For the text-containing cell, return its midpoint in [X, Y] coordinate format. 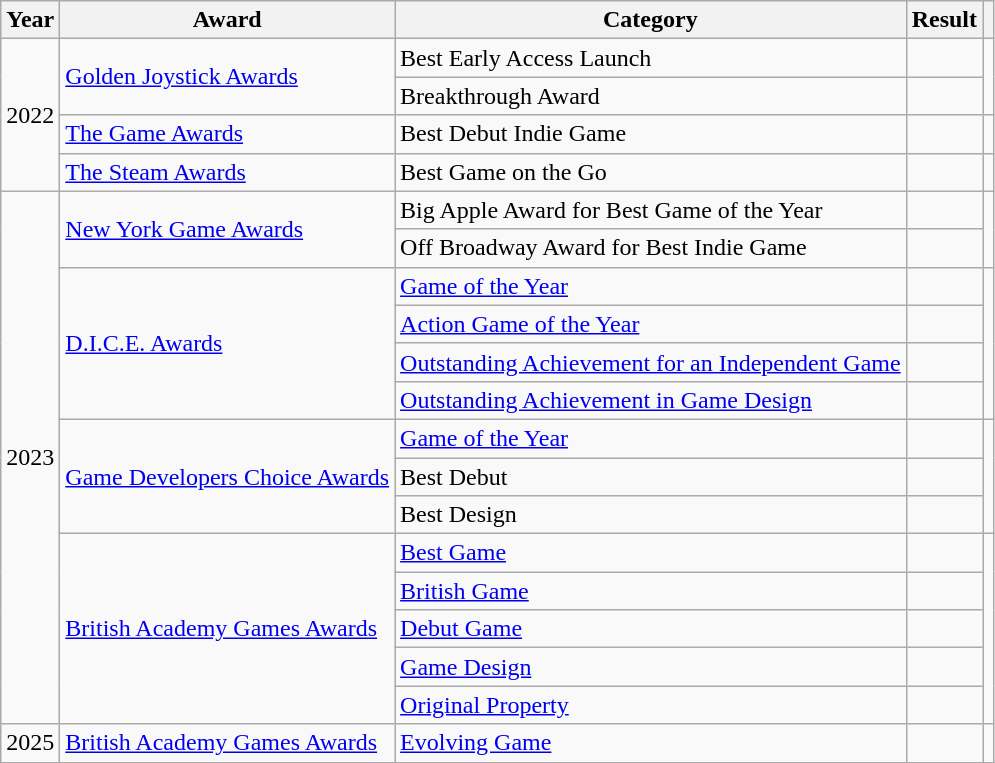
Category [651, 20]
Game Developers Choice Awards [228, 476]
2022 [30, 115]
Action Game of the Year [651, 324]
2025 [30, 743]
The Game Awards [228, 134]
Game Design [651, 667]
Outstanding Achievement in Game Design [651, 400]
Best Debut [651, 477]
Best Design [651, 515]
Best Early Access Launch [651, 58]
Year [30, 20]
Original Property [651, 705]
The Steam Awards [228, 172]
Breakthrough Award [651, 96]
Best Game on the Go [651, 172]
British Game [651, 591]
Result [944, 20]
2023 [30, 458]
Evolving Game [651, 743]
Outstanding Achievement for an Independent Game [651, 362]
Best Debut Indie Game [651, 134]
Big Apple Award for Best Game of the Year [651, 210]
Award [228, 20]
Off Broadway Award for Best Indie Game [651, 248]
New York Game Awards [228, 229]
D.I.C.E. Awards [228, 343]
Best Game [651, 553]
Golden Joystick Awards [228, 77]
Debut Game [651, 629]
